Return [X, Y] of the center of cell containing provided text 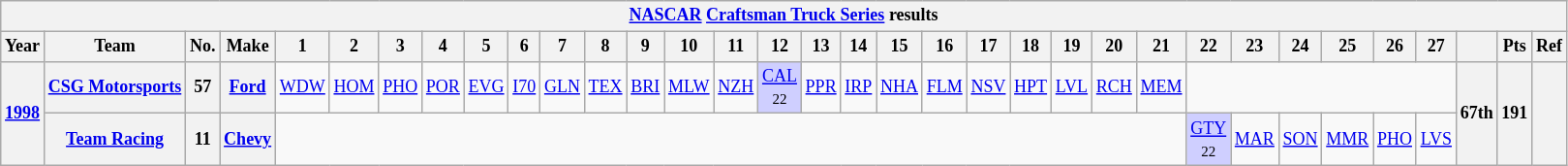
20 [1114, 47]
7 [563, 47]
MLW [690, 87]
NASCAR Craftsman Truck Series results [784, 16]
191 [1515, 113]
14 [858, 47]
57 [203, 87]
22 [1209, 47]
MEM [1161, 87]
67th [1476, 113]
MAR [1255, 140]
HPT [1030, 87]
NSV [988, 87]
NHA [900, 87]
9 [645, 47]
Ref [1550, 47]
3 [401, 47]
FLM [944, 87]
5 [486, 47]
PPR [821, 87]
Team Racing [114, 140]
Chevy [248, 140]
MMR [1348, 140]
18 [1030, 47]
Make [248, 47]
13 [821, 47]
17 [988, 47]
26 [1395, 47]
6 [525, 47]
GLN [563, 87]
HOM [354, 87]
SON [1300, 140]
TEX [605, 87]
27 [1435, 47]
POR [444, 87]
BRI [645, 87]
I70 [525, 87]
15 [900, 47]
19 [1071, 47]
1 [302, 47]
CAL22 [781, 87]
WDW [302, 87]
Pts [1515, 47]
CSG Motorsports [114, 87]
EVG [486, 87]
10 [690, 47]
23 [1255, 47]
21 [1161, 47]
1998 [23, 113]
8 [605, 47]
LVL [1071, 87]
Ford [248, 87]
24 [1300, 47]
NZH [736, 87]
12 [781, 47]
Year [23, 47]
Team [114, 47]
4 [444, 47]
16 [944, 47]
GTY22 [1209, 140]
25 [1348, 47]
RCH [1114, 87]
LVS [1435, 140]
2 [354, 47]
IRP [858, 87]
No. [203, 47]
